From the cell containing the given text, extract its center point as [x, y] coordinate. 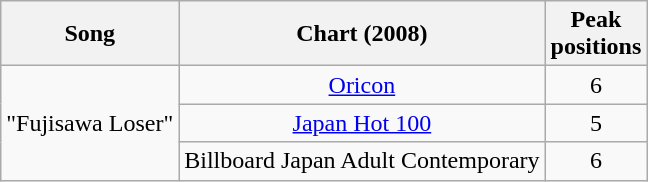
Japan Hot 100 [362, 123]
Song [90, 34]
Peakpositions [596, 34]
"Fujisawa Loser" [90, 123]
Chart (2008) [362, 34]
5 [596, 123]
Oricon [362, 85]
Billboard Japan Adult Contemporary [362, 161]
